Extract the (X, Y) coordinate from the center of the cell holding the provided text.  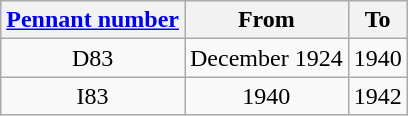
Pennant number (93, 20)
From (266, 20)
D83 (93, 58)
1942 (378, 96)
I83 (93, 96)
To (378, 20)
December 1924 (266, 58)
